Determine the (X, Y) coordinate at the center of the cell enclosing the given text.  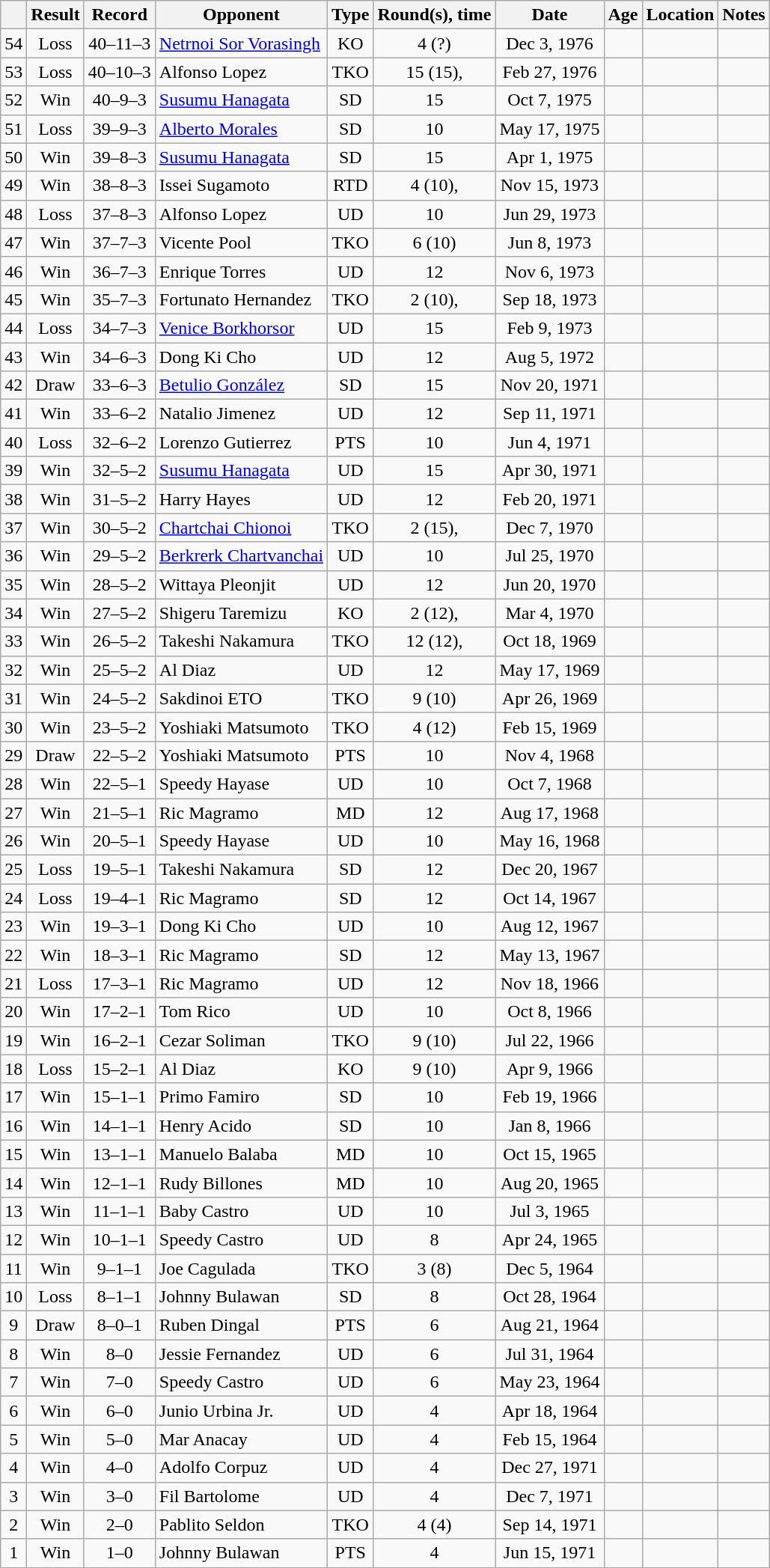
38–8–3 (120, 186)
4 (?) (434, 43)
Nov 6, 1973 (549, 271)
39 (13, 471)
43 (13, 357)
28–5–2 (120, 585)
13 (13, 1211)
3–0 (120, 1496)
8–1–1 (120, 1297)
Nov 15, 1973 (549, 186)
39–9–3 (120, 129)
2 (15), (434, 528)
Sep 11, 1971 (549, 414)
23–5–2 (120, 727)
Feb 27, 1976 (549, 72)
41 (13, 414)
4 (12) (434, 727)
Jessie Fernandez (241, 1354)
Lorenzo Gutierrez (241, 442)
12–1–1 (120, 1183)
2 (10), (434, 299)
Feb 15, 1964 (549, 1439)
27–5–2 (120, 613)
Oct 15, 1965 (549, 1154)
Cezar Soliman (241, 1040)
27 (13, 812)
Oct 28, 1964 (549, 1297)
7 (13, 1382)
Vicente Pool (241, 242)
Aug 20, 1965 (549, 1183)
19–3–1 (120, 927)
18–3–1 (120, 955)
34 (13, 613)
Betulio González (241, 385)
Mar Anacay (241, 1439)
Feb 15, 1969 (549, 727)
Jul 31, 1964 (549, 1354)
11–1–1 (120, 1211)
Adolfo Corpuz (241, 1468)
May 23, 1964 (549, 1382)
Apr 26, 1969 (549, 698)
8–0–1 (120, 1326)
35 (13, 585)
Oct 14, 1967 (549, 898)
Aug 5, 1972 (549, 357)
37 (13, 528)
Sep 14, 1971 (549, 1525)
Jul 25, 1970 (549, 556)
4–0 (120, 1468)
Harry Hayes (241, 499)
4 (10), (434, 186)
15–2–1 (120, 1069)
10–1–1 (120, 1239)
11 (13, 1269)
Alberto Morales (241, 129)
Pablito Seldon (241, 1525)
Jun 4, 1971 (549, 442)
Jun 20, 1970 (549, 585)
21–5–1 (120, 812)
RTD (350, 186)
Venice Borkhorsor (241, 328)
46 (13, 271)
Jun 8, 1973 (549, 242)
33–6–3 (120, 385)
Dec 3, 1976 (549, 43)
35–7–3 (120, 299)
36–7–3 (120, 271)
Chartchai Chionoi (241, 528)
30–5–2 (120, 528)
3 (13, 1496)
Dec 7, 1970 (549, 528)
17 (13, 1097)
24 (13, 898)
May 13, 1967 (549, 955)
19 (13, 1040)
Apr 9, 1966 (549, 1069)
34–7–3 (120, 328)
Opponent (241, 15)
16 (13, 1126)
14 (13, 1183)
15–1–1 (120, 1097)
29 (13, 755)
May 17, 1969 (549, 670)
44 (13, 328)
Berkrerk Chartvanchai (241, 556)
45 (13, 299)
Oct 8, 1966 (549, 1012)
Apr 30, 1971 (549, 471)
19–5–1 (120, 870)
40–10–3 (120, 72)
40 (13, 442)
54 (13, 43)
37–8–3 (120, 214)
Record (120, 15)
20–5–1 (120, 841)
2–0 (120, 1525)
Baby Castro (241, 1211)
33 (13, 641)
Fil Bartolome (241, 1496)
Dec 20, 1967 (549, 870)
38 (13, 499)
Age (623, 15)
1 (13, 1553)
Aug 17, 1968 (549, 812)
22 (13, 955)
2 (12), (434, 613)
32–6–2 (120, 442)
Henry Acido (241, 1126)
Oct 18, 1969 (549, 641)
26–5–2 (120, 641)
25 (13, 870)
Jul 22, 1966 (549, 1040)
Shigeru Taremizu (241, 613)
Feb 19, 1966 (549, 1097)
Manuelo Balaba (241, 1154)
Enrique Torres (241, 271)
26 (13, 841)
Apr 18, 1964 (549, 1411)
15 (15), (434, 72)
40–9–3 (120, 100)
7–0 (120, 1382)
Ruben Dingal (241, 1326)
22–5–1 (120, 784)
Primo Famiro (241, 1097)
48 (13, 214)
Dec 5, 1964 (549, 1269)
22–5–2 (120, 755)
Natalio Jimenez (241, 414)
39–8–3 (120, 157)
13–1–1 (120, 1154)
40–11–3 (120, 43)
29–5–2 (120, 556)
Feb 20, 1971 (549, 499)
May 17, 1975 (549, 129)
37–7–3 (120, 242)
16–2–1 (120, 1040)
Jan 8, 1966 (549, 1126)
Nov 18, 1966 (549, 983)
17–2–1 (120, 1012)
Fortunato Hernandez (241, 299)
51 (13, 129)
12 (12), (434, 641)
Round(s), time (434, 15)
Aug 21, 1964 (549, 1326)
53 (13, 72)
30 (13, 727)
28 (13, 784)
31 (13, 698)
17–3–1 (120, 983)
Tom Rico (241, 1012)
23 (13, 927)
25–5–2 (120, 670)
24–5–2 (120, 698)
47 (13, 242)
Notes (744, 15)
Result (55, 15)
32–5–2 (120, 471)
Sep 18, 1973 (549, 299)
18 (13, 1069)
Dec 27, 1971 (549, 1468)
Wittaya Pleonjit (241, 585)
21 (13, 983)
6 (10) (434, 242)
3 (8) (434, 1269)
Feb 9, 1973 (549, 328)
34–6–3 (120, 357)
33–6–2 (120, 414)
42 (13, 385)
Oct 7, 1975 (549, 100)
20 (13, 1012)
Joe Cagulada (241, 1269)
8–0 (120, 1354)
Aug 12, 1967 (549, 927)
May 16, 1968 (549, 841)
2 (13, 1525)
19–4–1 (120, 898)
9–1–1 (120, 1269)
Oct 7, 1968 (549, 784)
52 (13, 100)
4 (4) (434, 1525)
1–0 (120, 1553)
Dec 7, 1971 (549, 1496)
Sakdinoi ETO (241, 698)
Nov 4, 1968 (549, 755)
9 (13, 1326)
5–0 (120, 1439)
Rudy Billones (241, 1183)
31–5–2 (120, 499)
Nov 20, 1971 (549, 385)
6–0 (120, 1411)
49 (13, 186)
14–1–1 (120, 1126)
Mar 4, 1970 (549, 613)
Issei Sugamoto (241, 186)
36 (13, 556)
Apr 1, 1975 (549, 157)
Apr 24, 1965 (549, 1239)
50 (13, 157)
Jun 15, 1971 (549, 1553)
Type (350, 15)
Location (680, 15)
Jun 29, 1973 (549, 214)
5 (13, 1439)
Junio Urbina Jr. (241, 1411)
32 (13, 670)
Jul 3, 1965 (549, 1211)
Netrnoi Sor Vorasingh (241, 43)
Date (549, 15)
